Locate the cell with the specified text and output its (x, y) center coordinate. 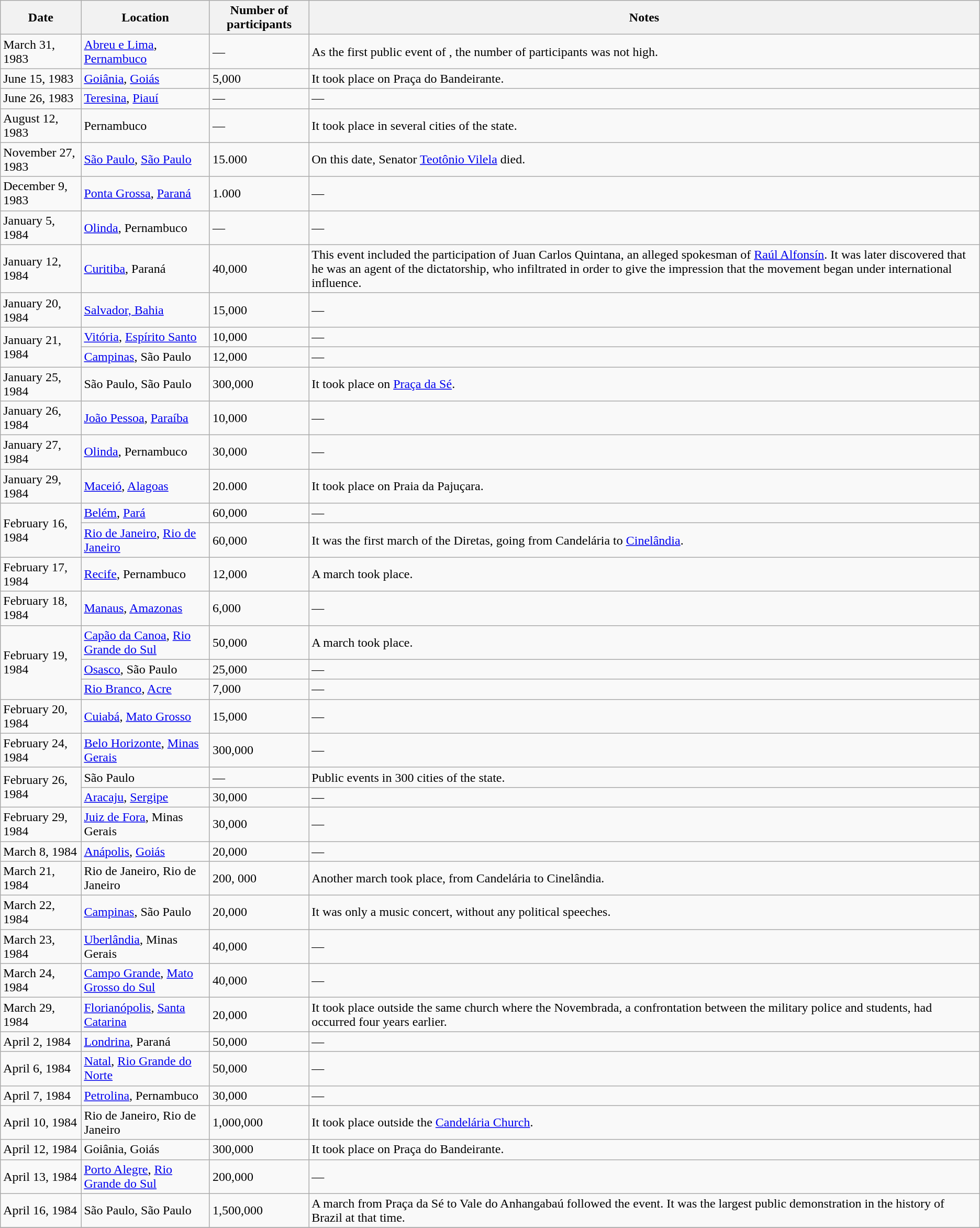
January 29, 1984 (41, 486)
Number of participants (259, 18)
June 26, 1983 (41, 98)
A march from Praça da Sé to Vale do Anhangabaú followed the event. It was the largest public demonstration in the history of Brazil at that time. (644, 1211)
Campo Grande, Mato Grosso do Sul (146, 980)
1,500,000 (259, 1211)
March 23, 1984 (41, 947)
Salvador, Bahia (146, 310)
June 15, 1983 (41, 79)
Juiz de Fora, Minas Gerais (146, 824)
Pernambuco (146, 126)
January 26, 1984 (41, 418)
Manaus, Amazonas (146, 609)
April 12, 1984 (41, 1149)
Florianópolis, Santa Catarina (146, 1015)
Notes (644, 18)
Uberlândia, Minas Gerais (146, 947)
January 5, 1984 (41, 227)
January 21, 1984 (41, 347)
February 29, 1984 (41, 824)
1,000,000 (259, 1123)
It was only a music concert, without any political speeches. (644, 912)
Osasco, São Paulo (146, 669)
January 12, 1984 (41, 269)
March 22, 1984 (41, 912)
On this date, Senator Teotônio Vilela died. (644, 159)
Teresina, Piauí (146, 98)
February 24, 1984 (41, 750)
March 24, 1984 (41, 980)
Vitória, Espírito Santo (146, 337)
Cuiabá, Mato Grosso (146, 716)
As the first public event of , the number of participants was not high. (644, 51)
Maceió, Alagoas (146, 486)
João Pessoa, Paraíba (146, 418)
Public events in 300 cities of the state. (644, 777)
Rio Branco, Acre (146, 689)
April 7, 1984 (41, 1096)
Belo Horizonte, Minas Gerais (146, 750)
Ponta Grossa, Paraná (146, 194)
April 13, 1984 (41, 1176)
It took place outside the Candelária Church. (644, 1123)
Curitiba, Paraná (146, 269)
March 8, 1984 (41, 851)
Another march took place, from Candelária to Cinelândia. (644, 879)
200, 000 (259, 879)
Porto Alegre, Rio Grande do Sul (146, 1176)
November 27, 1983 (41, 159)
15.000 (259, 159)
São Paulo (146, 777)
6,000 (259, 609)
April 16, 1984 (41, 1211)
February 20, 1984 (41, 716)
5,000 (259, 79)
March 31, 1983 (41, 51)
February 18, 1984 (41, 609)
It took place on Praça da Sé. (644, 383)
Recife, Pernambuco (146, 574)
April 10, 1984 (41, 1123)
It took place on Praia da Pajuçara. (644, 486)
Natal, Rio Grande do Norte (146, 1068)
Belém, Pará (146, 513)
Date (41, 18)
February 16, 1984 (41, 530)
Location (146, 18)
February 19, 1984 (41, 662)
1.000 (259, 194)
25,000 (259, 669)
March 21, 1984 (41, 879)
Anápolis, Goiás (146, 851)
April 6, 1984 (41, 1068)
20.000 (259, 486)
Londrina, Paraná (146, 1042)
April 2, 1984 (41, 1042)
January 27, 1984 (41, 452)
February 26, 1984 (41, 787)
March 29, 1984 (41, 1015)
It was the first march of the Diretas, going from Candelária to Cinelândia. (644, 540)
7,000 (259, 689)
200,000 (259, 1176)
December 9, 1983 (41, 194)
Abreu e Lima, Pernambuco (146, 51)
January 20, 1984 (41, 310)
It took place in several cities of the state. (644, 126)
February 17, 1984 (41, 574)
Aracaju, Sergipe (146, 797)
Petrolina, Pernambuco (146, 1096)
January 25, 1984 (41, 383)
August 12, 1983 (41, 126)
Capão da Canoa, Rio Grande do Sul (146, 642)
